Detect which cell encompasses the target text, then output its (X, Y) center coordinate. 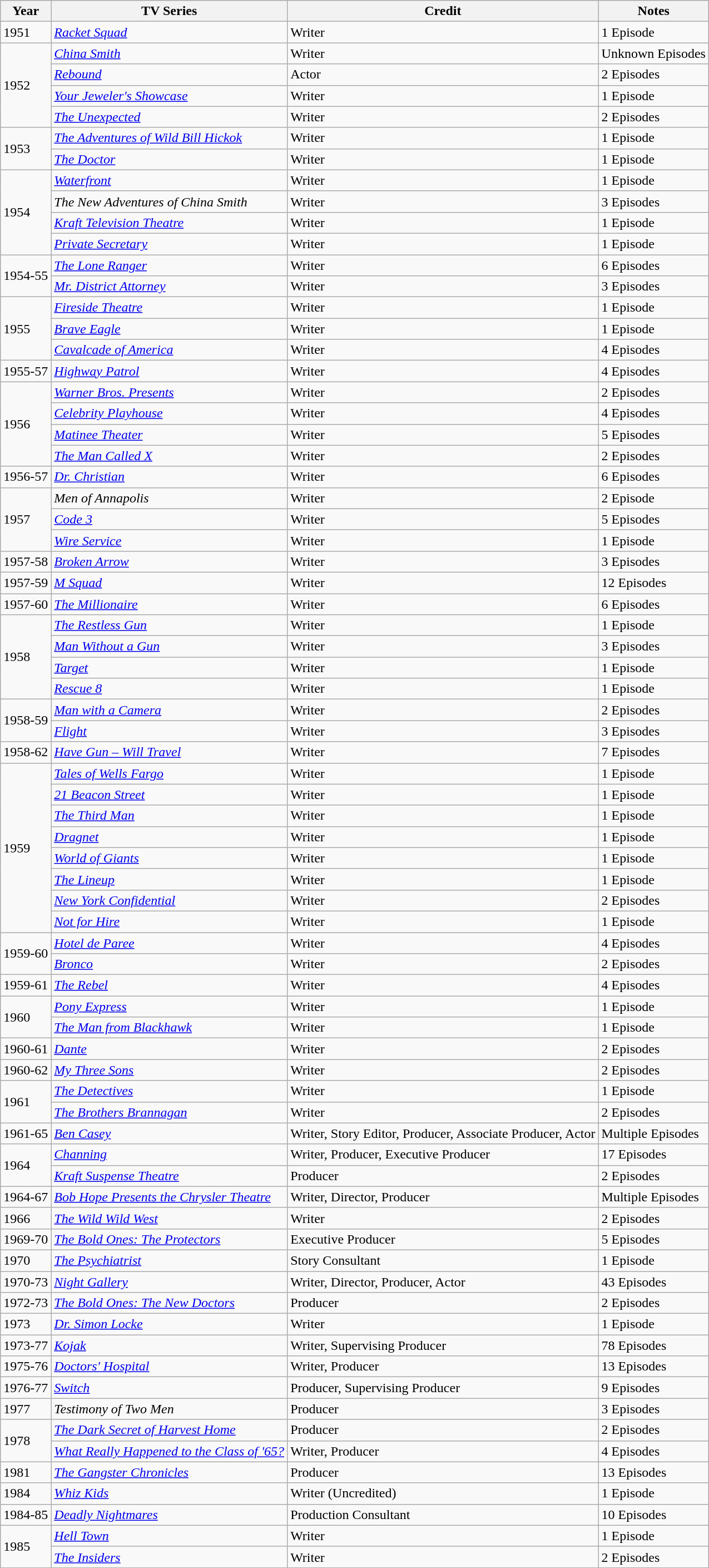
Not for Hire (169, 921)
M Squad (169, 583)
12 Episodes (653, 583)
1955-57 (26, 371)
1964-67 (26, 1197)
1981 (26, 1472)
The Adventures of Wild Bill Hickok (169, 138)
New York Confidential (169, 900)
The Gangster Chronicles (169, 1472)
1964 (26, 1165)
TV Series (169, 11)
Man Without a Gun (169, 647)
Dr. Christian (169, 477)
Wire Service (169, 540)
Have Gun – Will Travel (169, 752)
Actor (443, 75)
Matinee Theater (169, 435)
1958-59 (26, 721)
World of Giants (169, 858)
Writer, Director, Producer (443, 1197)
Rebound (169, 75)
1970-73 (26, 1281)
China Smith (169, 53)
9 Episodes (653, 1388)
Waterfront (169, 180)
1955 (26, 329)
1957-60 (26, 604)
1977 (26, 1409)
Men of Annapolis (169, 498)
Racket Squad (169, 32)
The Millionaire (169, 604)
Executive Producer (443, 1239)
1957 (26, 519)
21 Beacon Street (169, 795)
My Three Sons (169, 1070)
1960-61 (26, 1049)
1956 (26, 424)
The Unexpected (169, 117)
1961 (26, 1102)
1970 (26, 1260)
The Detectives (169, 1091)
1975-76 (26, 1367)
17 Episodes (653, 1155)
The Third Man (169, 816)
1951 (26, 32)
1969-70 (26, 1239)
10 Episodes (653, 1515)
1984 (26, 1493)
The Doctor (169, 159)
The Dark Secret of Harvest Home (169, 1430)
1959-60 (26, 954)
Doctors' Hospital (169, 1367)
1953 (26, 149)
78 Episodes (653, 1345)
Dante (169, 1049)
Warner Bros. Presents (169, 392)
The New Adventures of China Smith (169, 201)
1960-62 (26, 1070)
Writer, Director, Producer, Actor (443, 1281)
The Man Called X (169, 456)
1954-55 (26, 276)
1958 (26, 657)
1957-58 (26, 561)
Switch (169, 1388)
Deadly Nightmares (169, 1515)
Story Consultant (443, 1260)
The Lone Ranger (169, 265)
Pony Express (169, 1007)
The Brothers Brannagan (169, 1112)
Year (26, 11)
1956-57 (26, 477)
The Psychiatrist (169, 1260)
Tales of Wells Fargo (169, 773)
Mr. District Attorney (169, 287)
Hotel de Paree (169, 943)
1985 (26, 1546)
Man with a Camera (169, 710)
Writer, Producer, Executive Producer (443, 1155)
Highway Patrol (169, 371)
Bob Hope Presents the Chrysler Theatre (169, 1197)
Your Jeweler's Showcase (169, 96)
1959 (26, 847)
Channing (169, 1155)
The Restless Gun (169, 625)
Notes (653, 11)
The Rebel (169, 985)
Dr. Simon Locke (169, 1324)
Kraft Suspense Theatre (169, 1176)
1954 (26, 212)
7 Episodes (653, 752)
1973 (26, 1324)
The Bold Ones: The Protectors (169, 1239)
Dragnet (169, 837)
1958-62 (26, 752)
1966 (26, 1218)
43 Episodes (653, 1281)
The Wild Wild West (169, 1218)
1959-61 (26, 985)
Producer, Supervising Producer (443, 1388)
Broken Arrow (169, 561)
1957-59 (26, 583)
1984-85 (26, 1515)
Unknown Episodes (653, 53)
Credit (443, 11)
Kraft Television Theatre (169, 223)
1972-73 (26, 1303)
Target (169, 668)
Hell Town (169, 1536)
Rescue 8 (169, 689)
Cavalcade of America (169, 350)
What Really Happened to the Class of '65? (169, 1451)
Fireside Theatre (169, 308)
The Bold Ones: The New Doctors (169, 1303)
Celebrity Playhouse (169, 413)
Writer (Uncredited) (443, 1493)
Night Gallery (169, 1281)
Private Secretary (169, 244)
Production Consultant (443, 1515)
1978 (26, 1441)
The Lineup (169, 879)
The Insiders (169, 1557)
Kojak (169, 1345)
1976-77 (26, 1388)
Testimony of Two Men (169, 1409)
1961-65 (26, 1133)
2 Episode (653, 498)
Whiz Kids (169, 1493)
Ben Casey (169, 1133)
Writer, Story Editor, Producer, Associate Producer, Actor (443, 1133)
Writer, Supervising Producer (443, 1345)
Brave Eagle (169, 329)
1952 (26, 85)
Bronco (169, 964)
The Man from Blackhawk (169, 1028)
Flight (169, 731)
Code 3 (169, 519)
1973-77 (26, 1345)
1960 (26, 1017)
